Extract the [X, Y] coordinate from the center of the cell holding the provided text.  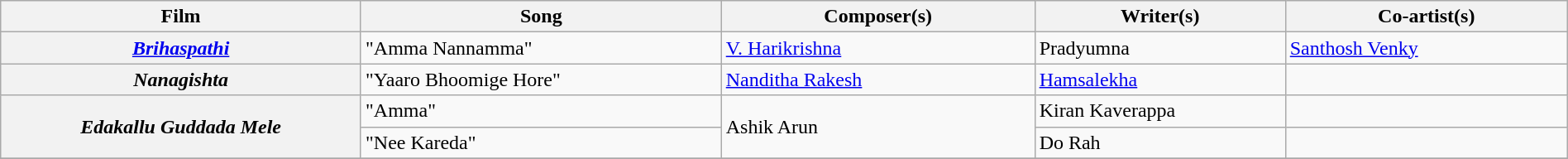
Writer(s) [1159, 17]
Edakallu Guddada Mele [181, 127]
Hamsalekha [1159, 79]
"Nee Kareda" [541, 142]
Santhosh Venky [1426, 48]
Kiran Kaverappa [1159, 111]
Composer(s) [878, 17]
Pradyumna [1159, 48]
Ashik Arun [878, 127]
"Amma Nannamma" [541, 48]
Do Rah [1159, 142]
Film [181, 17]
Co-artist(s) [1426, 17]
Nanditha Rakesh [878, 79]
Nanagishta [181, 79]
"Yaaro Bhoomige Hore" [541, 79]
V. Harikrishna [878, 48]
Brihaspathi [181, 48]
"Amma" [541, 111]
Song [541, 17]
